Detect which cell encompasses the target text, then output its (X, Y) center coordinate. 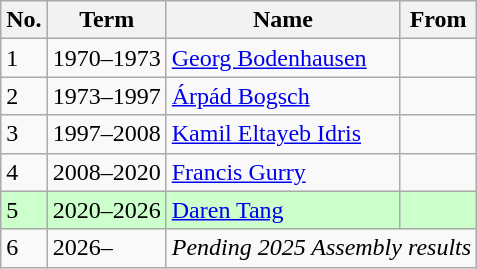
Term (106, 20)
Daren Tang (282, 210)
Kamil Eltayeb Idris (282, 134)
No. (24, 20)
3 (24, 134)
2008–2020 (106, 172)
1997–2008 (106, 134)
Árpád Bogsch (282, 96)
4 (24, 172)
Name (282, 20)
2026– (106, 248)
2020–2026 (106, 210)
1970–1973 (106, 58)
6 (24, 248)
1 (24, 58)
2 (24, 96)
Francis Gurry (282, 172)
5 (24, 210)
From (438, 20)
Georg Bodenhausen (282, 58)
1973–1997 (106, 96)
Pending 2025 Assembly results (321, 248)
